Identify which cell holds the provided text, then report its (X, Y) central coordinate. 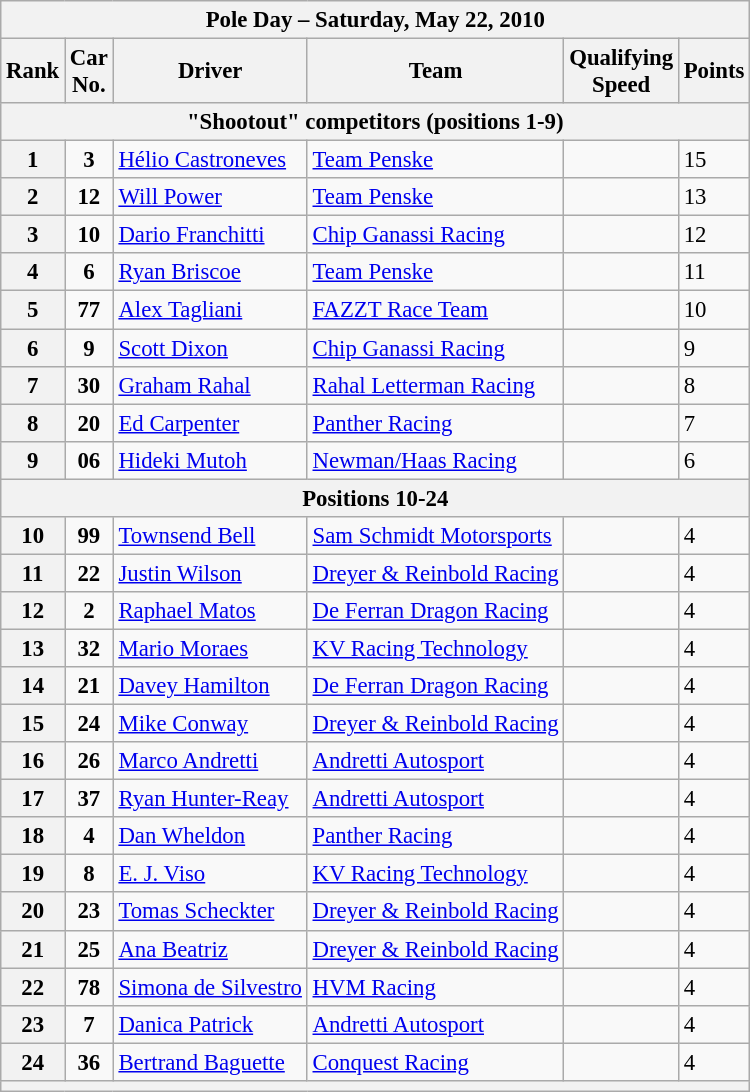
CarNo. (90, 72)
Danica Patrick (210, 1024)
Simona de Silvestro (210, 987)
Scott Dixon (210, 348)
Raphael Matos (210, 611)
30 (90, 385)
Davey Hamilton (210, 686)
Points (714, 72)
Graham Rahal (210, 385)
Hideki Mutoh (210, 460)
Justin Wilson (210, 573)
Pole Day – Saturday, May 22, 2010 (376, 20)
Positions 10-24 (376, 498)
25 (90, 949)
Hélio Castroneves (210, 160)
Sam Schmidt Motorsports (436, 536)
Bertrand Baguette (210, 1062)
Rank (33, 72)
5 (33, 310)
Ana Beatriz (210, 949)
77 (90, 310)
Ryan Hunter-Reay (210, 799)
Tomas Scheckter (210, 912)
32 (90, 648)
Mario Moraes (210, 648)
Driver (210, 72)
Team (436, 72)
18 (33, 836)
Mike Conway (210, 724)
19 (33, 874)
16 (33, 761)
Townsend Bell (210, 536)
99 (90, 536)
Ed Carpenter (210, 423)
Dario Franchitti (210, 235)
37 (90, 799)
06 (90, 460)
Ryan Briscoe (210, 273)
Newman/Haas Racing (436, 460)
36 (90, 1062)
Will Power (210, 197)
HVM Racing (436, 987)
"Shootout" competitors (positions 1-9) (376, 122)
QualifyingSpeed (621, 72)
Dan Wheldon (210, 836)
26 (90, 761)
FAZZT Race Team (436, 310)
Marco Andretti (210, 761)
78 (90, 987)
17 (33, 799)
14 (33, 686)
E. J. Viso (210, 874)
1 (33, 160)
Conquest Racing (436, 1062)
Rahal Letterman Racing (436, 385)
Alex Tagliani (210, 310)
